Determine the [x, y] coordinate at the center of the cell enclosing the given text.  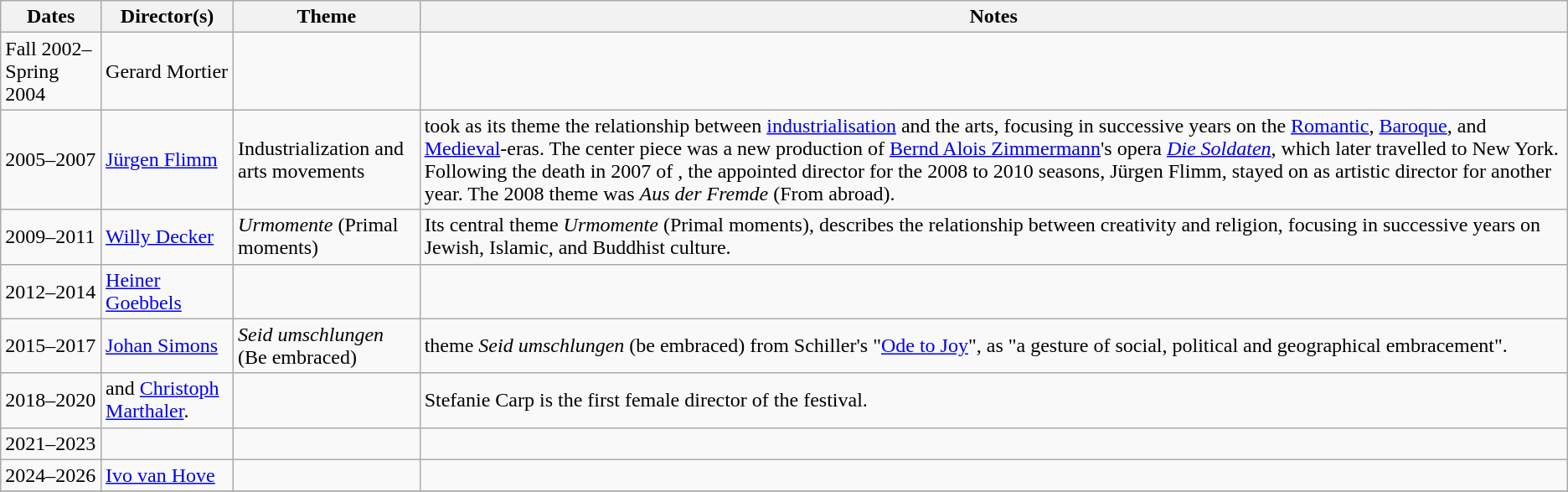
Jürgen Flimm [168, 159]
Director(s) [168, 17]
2018–2020 [51, 401]
Willy Decker [168, 236]
2024–2026 [51, 475]
Industrialization and arts movements [327, 159]
2005–2007 [51, 159]
2009–2011 [51, 236]
Fall 2002– Spring 2004 [51, 71]
2012–2014 [51, 292]
theme Seid umschlungen (be embraced) from Schiller's "Ode to Joy", as "a gesture of social, political and geographical embracement". [993, 345]
Stefanie Carp is the first female director of the festival. [993, 401]
Seid umschlungen (Be embraced) [327, 345]
Gerard Mortier [168, 71]
Ivo van Hove [168, 475]
and Christoph Marthaler. [168, 401]
Urmomente (Primal moments) [327, 236]
2015–2017 [51, 345]
Notes [993, 17]
Theme [327, 17]
Johan Simons [168, 345]
Dates [51, 17]
2021–2023 [51, 443]
Heiner Goebbels [168, 292]
